Locate the cell with the specified text and output its (x, y) center coordinate. 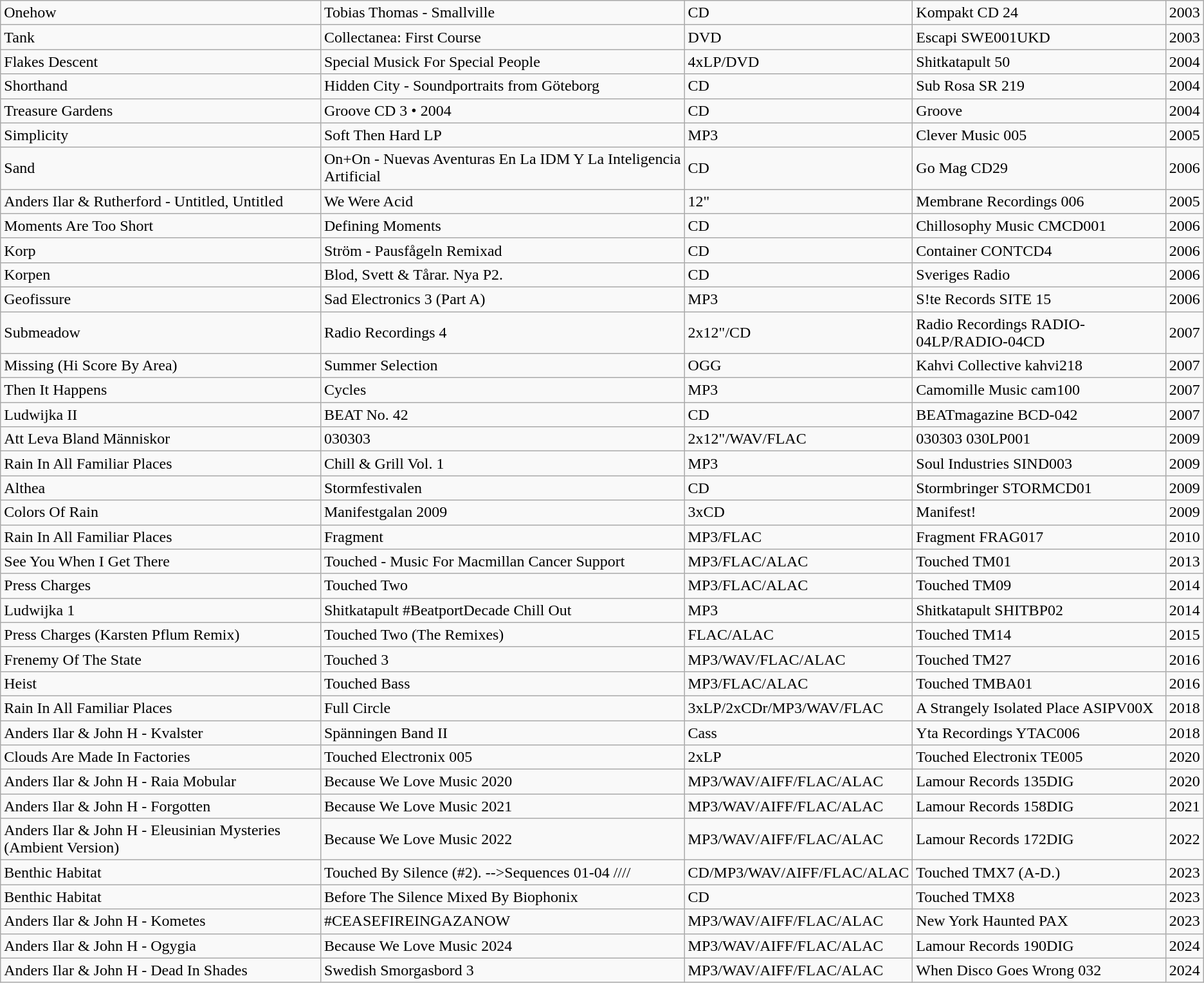
S!te Records SITE 15 (1039, 299)
See You When I Get There (161, 561)
Camomille Music cam100 (1039, 390)
Touched TMX7 (A-D.) (1039, 872)
OGG (799, 366)
Touched TM01 (1039, 561)
Defining Moments (502, 226)
Blod, Svett & Tårar. Nya P2. (502, 275)
FLAC/ALAC (799, 635)
Membrane Recordings 006 (1039, 201)
A Strangely Isolated Place ASIPV00X (1039, 708)
Anders Ilar & John H - Ogygia (161, 946)
Touched TMBA01 (1039, 683)
When Disco Goes Wrong 032 (1039, 970)
Touched Two (The Remixes) (502, 635)
Then It Happens (161, 390)
Touched By Silence (#2). -->Sequences 01-04 //// (502, 872)
Stormfestivalen (502, 488)
Flakes Descent (161, 62)
MP3/WAV/FLAC/ALAC (799, 659)
Shorthand (161, 86)
Hidden City - Soundportraits from Göteborg (502, 86)
2015 (1185, 635)
Shitkatapult SHITBP02 (1039, 610)
2022 (1185, 840)
2x12"/CD (799, 332)
Tank (161, 37)
Sand (161, 168)
Summer Selection (502, 366)
Spänningen Band II (502, 732)
Radio Recordings 4 (502, 332)
Chillosophy Music CMCD001 (1039, 226)
12" (799, 201)
Touched TM09 (1039, 586)
2x12"/WAV/FLAC (799, 439)
Because We Love Music 2020 (502, 782)
Before The Silence Mixed By Biophonix (502, 897)
030303 030LP001 (1039, 439)
Touched - Music For Macmillan Cancer Support (502, 561)
3xCD (799, 512)
Go Mag CD29 (1039, 168)
Korp (161, 250)
Shitkatapult 50 (1039, 62)
Fragment (502, 537)
DVD (799, 37)
Anders Ilar & John H - Dead In Shades (161, 970)
Lamour Records 190DIG (1039, 946)
Manifestgalan 2009 (502, 512)
Lamour Records 158DIG (1039, 806)
Lamour Records 135DIG (1039, 782)
2013 (1185, 561)
Container CONTCD4 (1039, 250)
Swedish Smorgasbord 3 (502, 970)
2010 (1185, 537)
2xLP (799, 757)
030303 (502, 439)
Touched TM27 (1039, 659)
#CEASEFIREINGAZANOW (502, 921)
Press Charges (161, 586)
Korpen (161, 275)
Touched TMX8 (1039, 897)
Moments Are Too Short (161, 226)
Cycles (502, 390)
New York Haunted PAX (1039, 921)
Clouds Are Made In Factories (161, 757)
Sad Electronics 3 (Part A) (502, 299)
BEATmagazine BCD-042 (1039, 415)
Escapi SWE001UKD (1039, 37)
Sub Rosa SR 219 (1039, 86)
MP3/FLAC (799, 537)
Treasure Gardens (161, 111)
Soft Then Hard LP (502, 135)
Because We Love Music 2022 (502, 840)
Lamour Records 172DIG (1039, 840)
Althea (161, 488)
Soul Industries SIND003 (1039, 464)
Touched Two (502, 586)
Manifest! (1039, 512)
Anders Ilar & John H - Kometes (161, 921)
Because We Love Music 2024 (502, 946)
Stormbringer STORMCD01 (1039, 488)
Kahvi Collective kahvi218 (1039, 366)
Because We Love Music 2021 (502, 806)
Collectanea: First Course (502, 37)
Clever Music 005 (1039, 135)
Yta Recordings YTAC006 (1039, 732)
Ström - Pausfågeln Remixad (502, 250)
4xLP/DVD (799, 62)
3xLP/2xCDr/MP3/WAV/FLAC (799, 708)
Submeadow (161, 332)
Anders Ilar & Rutherford - Untitled, Untitled (161, 201)
Anders Ilar & John H - Eleusinian Mysteries (Ambient Version) (161, 840)
Anders Ilar & John H - Raia Mobular (161, 782)
Colors Of Rain (161, 512)
Press Charges (Karsten Pflum Remix) (161, 635)
Fragment FRAG017 (1039, 537)
CD/MP3/WAV/AIFF/FLAC/ALAC (799, 872)
Chill & Grill Vol. 1 (502, 464)
Heist (161, 683)
Geofissure (161, 299)
Groove CD 3 • 2004 (502, 111)
Tobias Thomas - Smallville (502, 13)
Touched Electronix TE005 (1039, 757)
Special Musick For Special People (502, 62)
Groove (1039, 111)
Shitkatapult #BeatportDecade Chill Out (502, 610)
Kompakt CD 24 (1039, 13)
Touched 3 (502, 659)
Att Leva Bland Människor (161, 439)
Onehow (161, 13)
Touched Bass (502, 683)
Radio Recordings RADIO-04LP/RADIO-04CD (1039, 332)
Anders Ilar & John H - Forgotten (161, 806)
We Were Acid (502, 201)
Full Circle (502, 708)
Simplicity (161, 135)
Ludwijka 1 (161, 610)
Cass (799, 732)
Touched TM14 (1039, 635)
Touched Electronix 005 (502, 757)
2021 (1185, 806)
Ludwijka II (161, 415)
BEAT No. 42 (502, 415)
Frenemy Of The State (161, 659)
On+On - Nuevas Aventuras En La IDM Y La Inteligencia Artificial (502, 168)
Anders Ilar & John H - Kvalster (161, 732)
Missing (Hi Score By Area) (161, 366)
Sveriges Radio (1039, 275)
